From the cell containing the given text, extract its center point as (X, Y) coordinate. 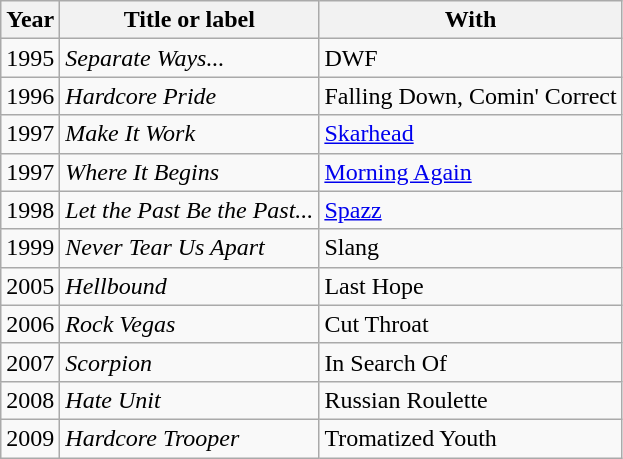
Separate Ways... (190, 58)
2005 (30, 286)
With (470, 20)
Hate Unit (190, 400)
Skarhead (470, 134)
2006 (30, 324)
Scorpion (190, 362)
Hardcore Trooper (190, 438)
2007 (30, 362)
Morning Again (470, 172)
Hellbound (190, 286)
Russian Roulette (470, 400)
DWF (470, 58)
1996 (30, 96)
Hardcore Pride (190, 96)
1998 (30, 210)
2008 (30, 400)
1999 (30, 248)
1995 (30, 58)
Let the Past Be the Past... (190, 210)
Spazz (470, 210)
In Search Of (470, 362)
Make It Work (190, 134)
Tromatized Youth (470, 438)
Where It Begins (190, 172)
Title or label (190, 20)
Never Tear Us Apart (190, 248)
Rock Vegas (190, 324)
2009 (30, 438)
Last Hope (470, 286)
Cut Throat (470, 324)
Falling Down, Comin' Correct (470, 96)
Year (30, 20)
Slang (470, 248)
